From the cell containing the given text, extract its center point as (X, Y) coordinate. 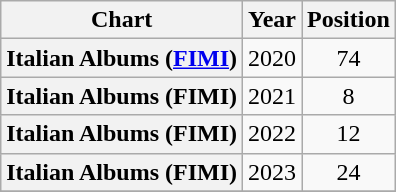
8 (349, 96)
2021 (272, 96)
12 (349, 134)
Year (272, 20)
Chart (122, 20)
24 (349, 172)
2023 (272, 172)
74 (349, 58)
2020 (272, 58)
2022 (272, 134)
Position (349, 20)
